Determine the (X, Y) coordinate at the center of the cell enclosing the given text.  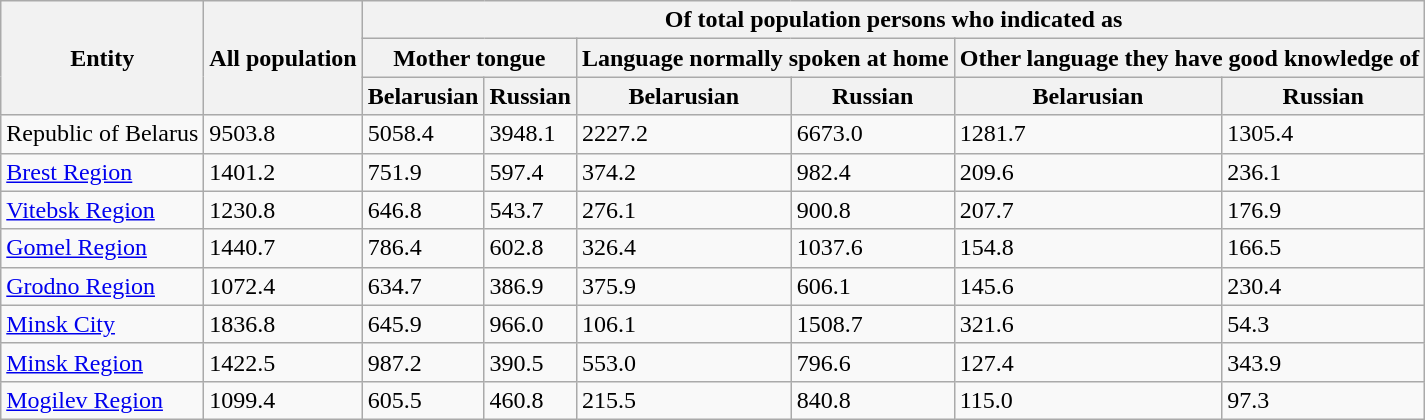
Language normally spoken at home (765, 58)
215.5 (684, 400)
982.4 (872, 172)
634.7 (423, 286)
602.8 (530, 248)
115.0 (1088, 400)
543.7 (530, 210)
460.8 (530, 400)
1230.8 (283, 210)
1440.7 (283, 248)
All population (283, 58)
207.7 (1088, 210)
1422.5 (283, 362)
209.6 (1088, 172)
840.8 (872, 400)
1508.7 (872, 324)
97.3 (1324, 400)
1072.4 (283, 286)
553.0 (684, 362)
127.4 (1088, 362)
321.6 (1088, 324)
54.3 (1324, 324)
605.5 (423, 400)
Mogilev Region (102, 400)
Entity (102, 58)
2227.2 (684, 134)
Brest Region (102, 172)
Vitebsk Region (102, 210)
Republic of Belarus (102, 134)
966.0 (530, 324)
106.1 (684, 324)
Grodno Region (102, 286)
1305.4 (1324, 134)
166.5 (1324, 248)
Minsk Region (102, 362)
751.9 (423, 172)
1037.6 (872, 248)
Of total population persons who indicated as (894, 20)
Gomel Region (102, 248)
646.8 (423, 210)
176.9 (1324, 210)
276.1 (684, 210)
6673.0 (872, 134)
900.8 (872, 210)
5058.4 (423, 134)
154.8 (1088, 248)
375.9 (684, 286)
236.1 (1324, 172)
386.9 (530, 286)
343.9 (1324, 362)
374.2 (684, 172)
796.6 (872, 362)
1836.8 (283, 324)
390.5 (530, 362)
230.4 (1324, 286)
Other language they have good knowledge of (1190, 58)
9503.8 (283, 134)
987.2 (423, 362)
3948.1 (530, 134)
Mother tongue (469, 58)
597.4 (530, 172)
1099.4 (283, 400)
326.4 (684, 248)
Minsk City (102, 324)
645.9 (423, 324)
606.1 (872, 286)
1401.2 (283, 172)
1281.7 (1088, 134)
786.4 (423, 248)
145.6 (1088, 286)
